Provide the (X, Y) coordinate of the cell's center where the given text is located.  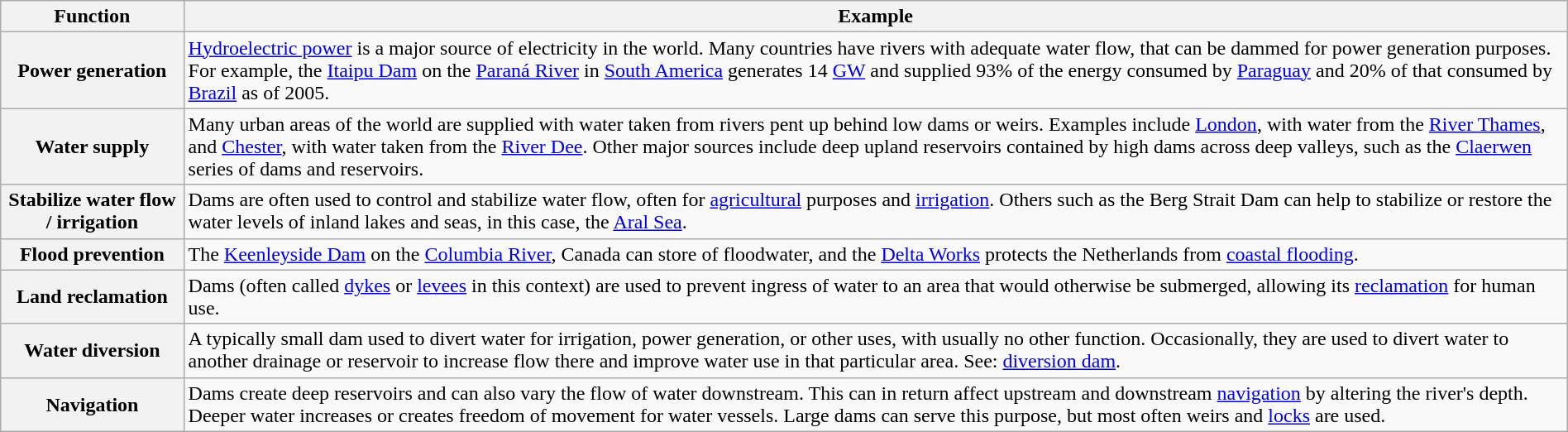
Function (93, 17)
Water supply (93, 146)
The Keenleyside Dam on the Columbia River, Canada can store of floodwater, and the Delta Works protects the Netherlands from coastal flooding. (875, 254)
Land reclamation (93, 296)
Navigation (93, 404)
Example (875, 17)
Power generation (93, 70)
Stabilize water flow / irrigation (93, 212)
Water diversion (93, 351)
Flood prevention (93, 254)
